Capture the cell that displays the provided text and extract its (x, y) central coordinate. 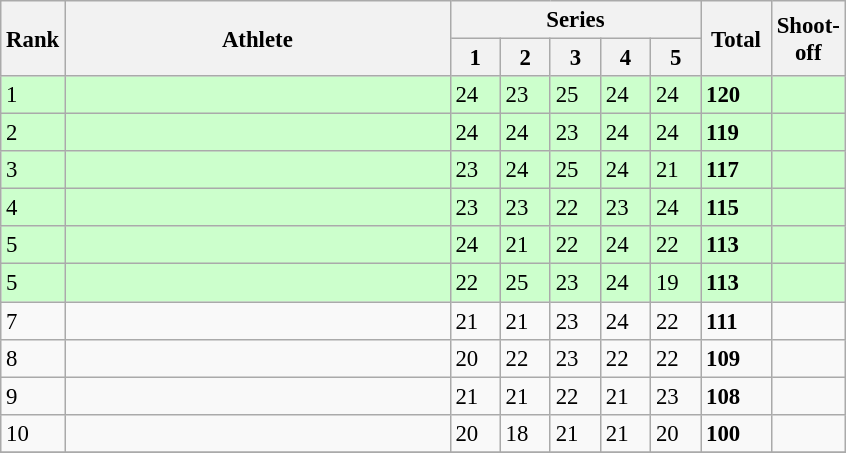
Rank (33, 38)
119 (736, 133)
115 (736, 208)
Total (736, 38)
108 (736, 396)
109 (736, 358)
18 (525, 433)
120 (736, 95)
19 (676, 283)
117 (736, 170)
100 (736, 433)
9 (33, 396)
111 (736, 321)
Shoot-off (808, 38)
Series (576, 20)
10 (33, 433)
7 (33, 321)
Athlete (258, 38)
8 (33, 358)
